From the cell containing the given text, extract its center point as (X, Y) coordinate. 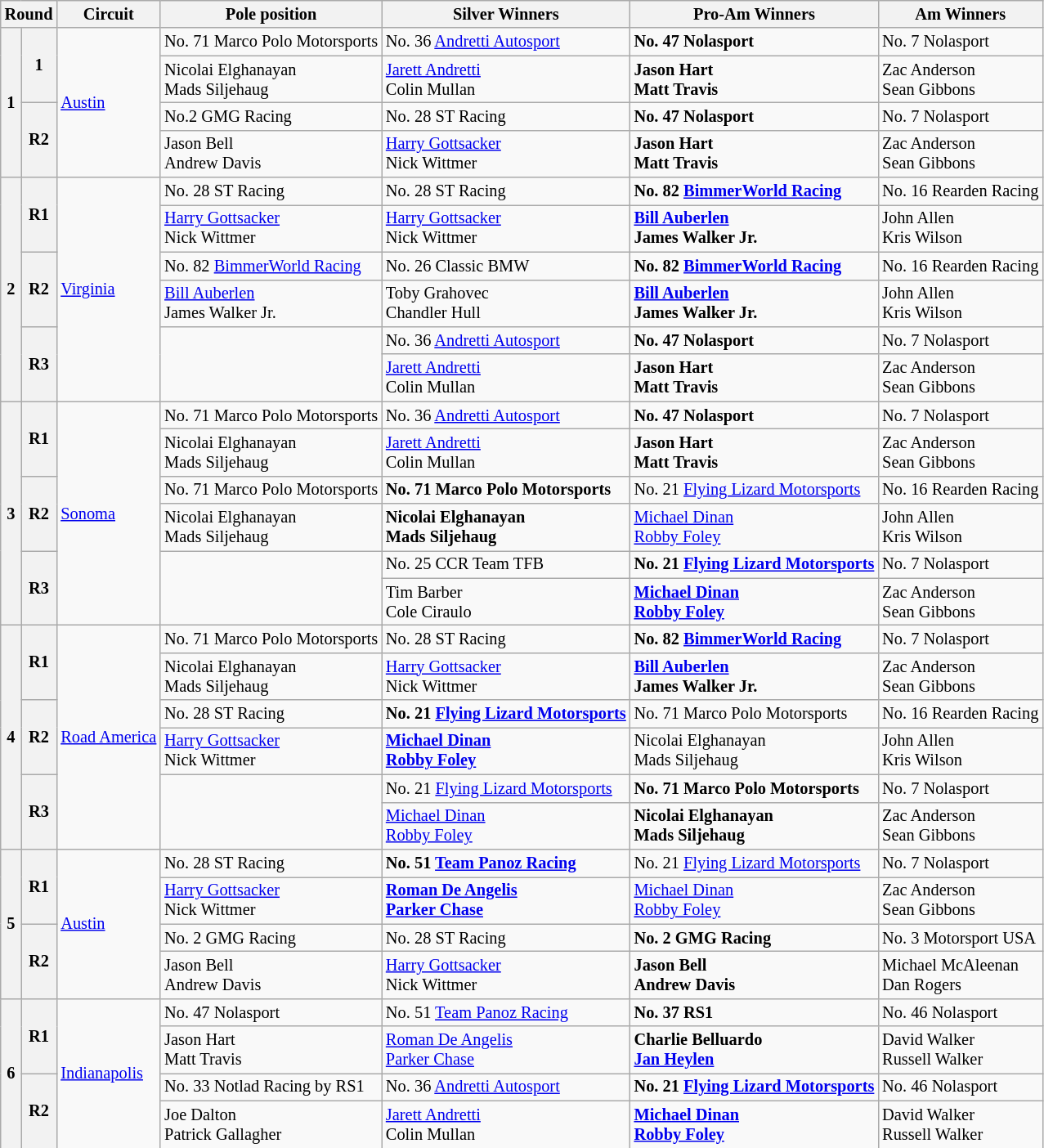
Virginia (108, 289)
Pole position (271, 14)
Tim Barber Cole Ciraulo (506, 602)
Sonoma (108, 513)
Charlie Belluardo Jan Heylen (755, 1050)
No. 26 Classic BMW (506, 266)
No. 25 CCR Team TFB (506, 564)
Am Winners (960, 14)
Circuit (108, 14)
Pro-Am Winners (755, 14)
No. 37 RS1 (755, 1012)
5 (11, 924)
Indianapolis (108, 1073)
No.2 GMG Racing (271, 116)
Michael McAleenan Dan Rogers (960, 975)
Toby Grahovec Chandler Hull (506, 303)
Silver Winners (506, 14)
2 (11, 289)
3 (11, 513)
6 (11, 1073)
No. 33 Notlad Racing by RS1 (271, 1087)
4 (11, 737)
No. 3 Motorsport USA (960, 938)
Joe Dalton Patrick Gallagher (271, 1124)
Round (29, 14)
Road America (108, 737)
